Capture the cell that displays the provided text and extract its (X, Y) central coordinate. 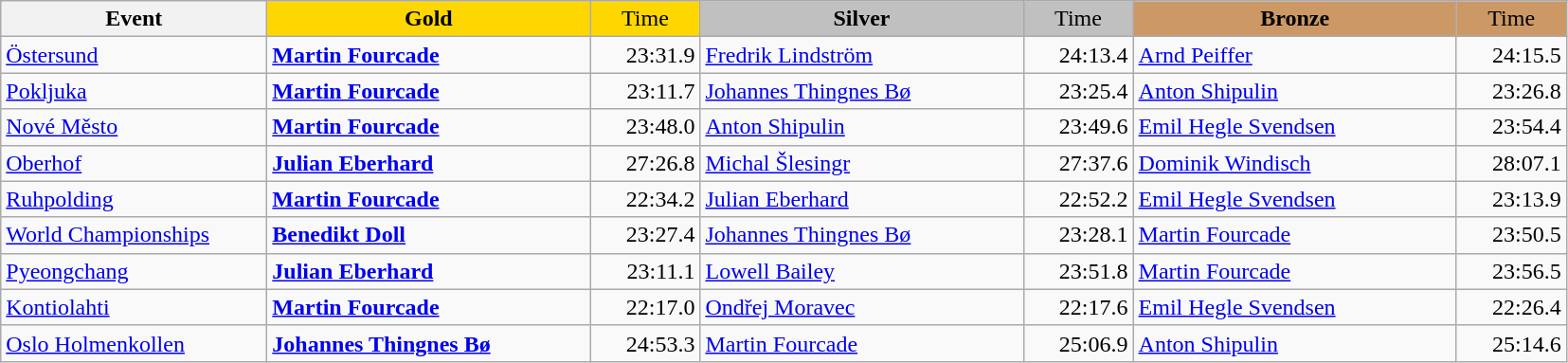
Nové Město (135, 127)
23:48.0 (645, 127)
23:28.1 (1078, 235)
Silver (862, 19)
24:15.5 (1511, 55)
23:25.4 (1078, 91)
Ruhpolding (135, 199)
Lowell Bailey (862, 271)
22:52.2 (1078, 199)
23:13.9 (1511, 199)
Östersund (135, 55)
28:07.1 (1511, 163)
24:13.4 (1078, 55)
Pokljuka (135, 91)
Dominik Windisch (1294, 163)
24:53.3 (645, 343)
Oslo Holmenkollen (135, 343)
23:51.8 (1078, 271)
23:27.4 (645, 235)
23:50.5 (1511, 235)
Oberhof (135, 163)
Arnd Peiffer (1294, 55)
23:56.5 (1511, 271)
Pyeongchang (135, 271)
23:31.9 (645, 55)
Fredrik Lindström (862, 55)
Benedikt Doll (428, 235)
23:49.6 (1078, 127)
27:26.8 (645, 163)
Ondřej Moravec (862, 307)
Event (135, 19)
23:26.8 (1511, 91)
Gold (428, 19)
23:54.4 (1511, 127)
22:26.4 (1511, 307)
Bronze (1294, 19)
23:11.1 (645, 271)
23:11.7 (645, 91)
25:14.6 (1511, 343)
Kontiolahti (135, 307)
22:17.6 (1078, 307)
25:06.9 (1078, 343)
World Championships (135, 235)
22:34.2 (645, 199)
27:37.6 (1078, 163)
22:17.0 (645, 307)
Michal Šlesingr (862, 163)
